Locate the cell with the specified text and output its [x, y] center coordinate. 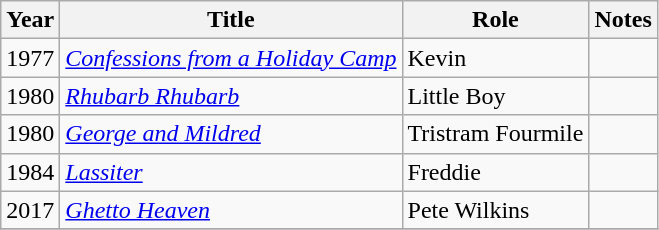
Notes [623, 20]
Tristram Fourmile [496, 134]
Kevin [496, 58]
Rhubarb Rhubarb [231, 96]
2017 [30, 210]
1977 [30, 58]
Role [496, 20]
Freddie [496, 172]
Title [231, 20]
Year [30, 20]
Little Boy [496, 96]
Confessions from a Holiday Camp [231, 58]
Lassiter [231, 172]
Pete Wilkins [496, 210]
1984 [30, 172]
Ghetto Heaven [231, 210]
George and Mildred [231, 134]
